Extract the (X, Y) coordinate from the center of the cell holding the provided text.  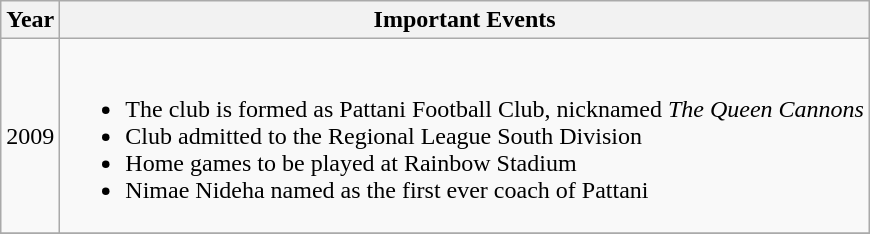
Year (30, 20)
2009 (30, 136)
Important Events (465, 20)
